Output the [x, y] coordinate of the center of the cell containing the given text.  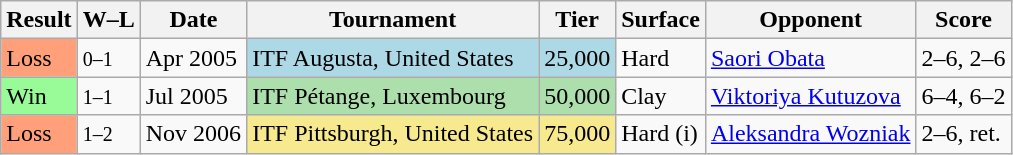
Nov 2006 [193, 134]
50,000 [578, 96]
6–4, 6–2 [964, 96]
Tier [578, 20]
ITF Pétange, Luxembourg [393, 96]
Surface [661, 20]
Win [39, 96]
W–L [108, 20]
0–1 [108, 58]
Jul 2005 [193, 96]
75,000 [578, 134]
2–6, 2–6 [964, 58]
Hard [661, 58]
Score [964, 20]
Opponent [810, 20]
Result [39, 20]
Aleksandra Wozniak [810, 134]
2–6, ret. [964, 134]
Date [193, 20]
Hard (i) [661, 134]
Viktoriya Kutuzova [810, 96]
Saori Obata [810, 58]
Apr 2005 [193, 58]
Tournament [393, 20]
25,000 [578, 58]
ITF Pittsburgh, United States [393, 134]
1–1 [108, 96]
ITF Augusta, United States [393, 58]
Clay [661, 96]
1–2 [108, 134]
